Provide the [X, Y] coordinate of the cell's center where the given text is located.  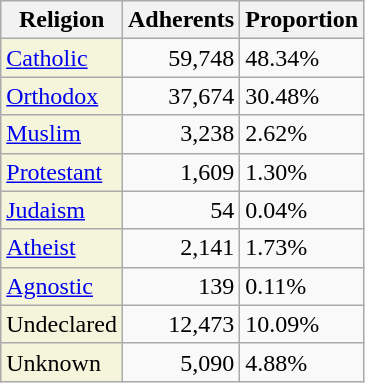
59,748 [180, 58]
Muslim [62, 134]
30.48% [302, 96]
54 [180, 210]
139 [180, 286]
Undeclared [62, 324]
3,238 [180, 134]
Judaism [62, 210]
Orthodox [62, 96]
Religion [62, 20]
2,141 [180, 248]
1,609 [180, 172]
Catholic [62, 58]
10.09% [302, 324]
2.62% [302, 134]
4.88% [302, 362]
Proportion [302, 20]
5,090 [180, 362]
0.04% [302, 210]
Adherents [180, 20]
37,674 [180, 96]
1.30% [302, 172]
1.73% [302, 248]
48.34% [302, 58]
Unknown [62, 362]
0.11% [302, 286]
Agnostic [62, 286]
Protestant [62, 172]
12,473 [180, 324]
Atheist [62, 248]
